Search for the cell housing the specified text and yield its [X, Y] center coordinate. 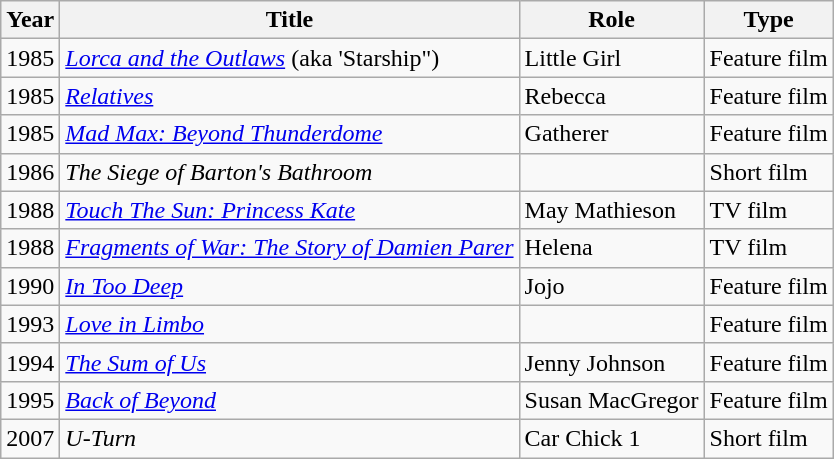
May Mathieson [612, 210]
Fragments of War: The Story of Damien Parer [290, 248]
Relatives [290, 96]
Car Chick 1 [612, 438]
1995 [30, 400]
Helena [612, 248]
Lorca and the Outlaws (aka 'Starship") [290, 58]
Rebecca [612, 96]
Year [30, 20]
Jojo [612, 286]
Type [768, 20]
Touch The Sun: Princess Kate [290, 210]
Title [290, 20]
Role [612, 20]
Mad Max: Beyond Thunderdome [290, 134]
Little Girl [612, 58]
1993 [30, 324]
Gatherer [612, 134]
The Siege of Barton's Bathroom [290, 172]
Jenny Johnson [612, 362]
In Too Deep [290, 286]
Love in Limbo [290, 324]
1990 [30, 286]
2007 [30, 438]
The Sum of Us [290, 362]
U-Turn [290, 438]
1994 [30, 362]
1986 [30, 172]
Susan MacGregor [612, 400]
Back of Beyond [290, 400]
